Identify which cell holds the provided text, then report its (X, Y) central coordinate. 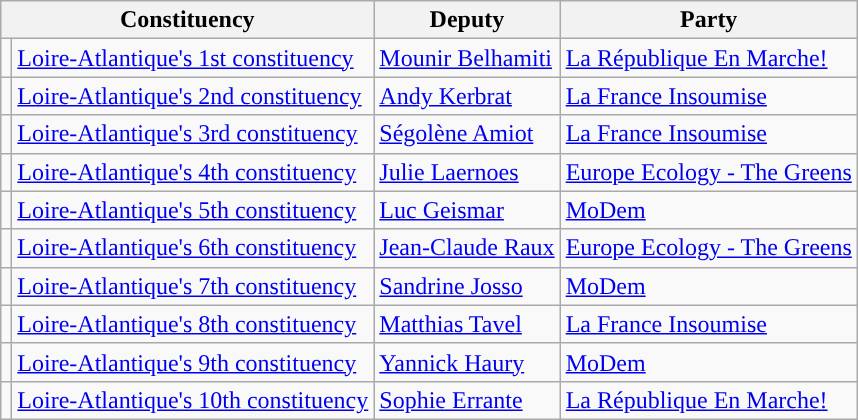
Loire-Atlantique's 5th constituency (193, 210)
Loire-Atlantique's 7th constituency (193, 286)
Luc Geismar (467, 210)
Matthias Tavel (467, 324)
Andy Kerbrat (467, 96)
Party (708, 20)
Loire-Atlantique's 9th constituency (193, 362)
Mounir Belhamiti (467, 58)
Loire-Atlantique's 3rd constituency (193, 134)
Sandrine Josso (467, 286)
Constituency (188, 20)
Yannick Haury (467, 362)
Sophie Errante (467, 400)
Loire-Atlantique's 1st constituency (193, 58)
Loire-Atlantique's 6th constituency (193, 248)
Loire-Atlantique's 4th constituency (193, 172)
Jean-Claude Raux (467, 248)
Loire-Atlantique's 2nd constituency (193, 96)
Loire-Atlantique's 10th constituency (193, 400)
Julie Laernoes (467, 172)
Deputy (467, 20)
Loire-Atlantique's 8th constituency (193, 324)
Ségolène Amiot (467, 134)
